Pinpoint the cell where the given text exists, returning its [X, Y] midpoint coordinate. 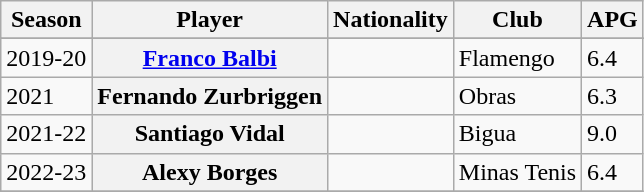
2021 [46, 96]
Obras [517, 96]
Santiago Vidal [210, 134]
9.0 [613, 134]
Flamengo [517, 58]
Fernando Zurbriggen [210, 96]
6.3 [613, 96]
Season [46, 20]
2021-22 [46, 134]
Alexy Borges [210, 172]
Nationality [391, 20]
Minas Tenis [517, 172]
2019-20 [46, 58]
Franco Balbi [210, 58]
APG [613, 20]
Player [210, 20]
Bigua [517, 134]
2022-23 [46, 172]
Club [517, 20]
